Scan for the cell matching the given text and deliver its [x, y] coordinate at center. 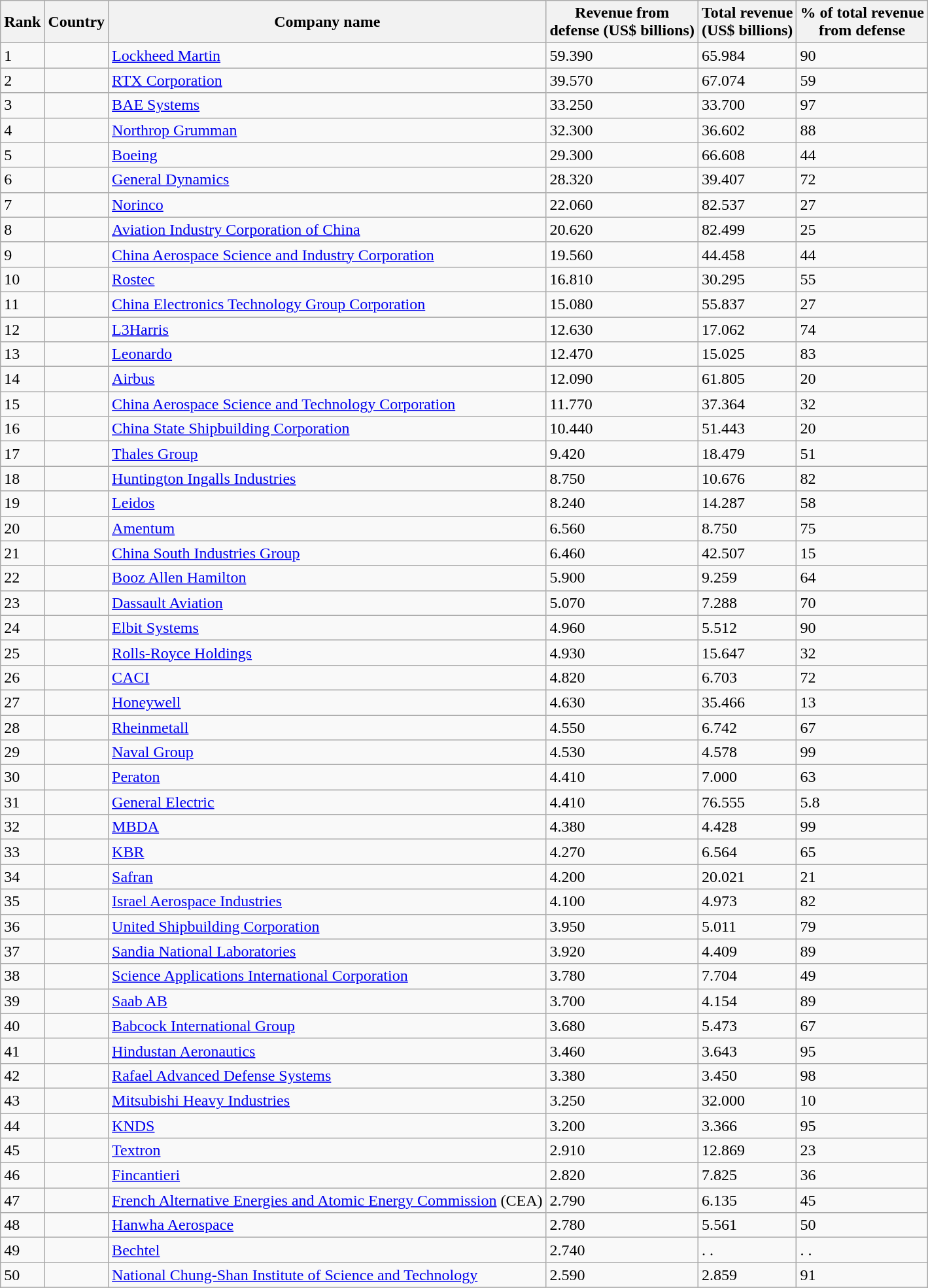
United Shipbuilding Corporation [327, 926]
3.250 [622, 1100]
28.320 [622, 180]
37 [22, 951]
39.570 [622, 80]
Honeywell [327, 702]
35.466 [747, 702]
19 [22, 503]
58 [862, 503]
29.300 [622, 155]
5.900 [622, 578]
Lockheed Martin [327, 56]
6.564 [747, 852]
2.859 [747, 1275]
Babcock International Group [327, 1026]
Rolls-Royce Holdings [327, 652]
59.390 [622, 56]
RTX Corporation [327, 80]
Total revenue(US$ billions) [747, 22]
33.700 [747, 105]
22.060 [622, 205]
26 [22, 677]
79 [862, 926]
7.000 [747, 777]
4.960 [622, 628]
63 [862, 777]
41 [22, 1051]
Rostec [327, 279]
9 [22, 254]
9.420 [622, 454]
31 [22, 802]
Textron [327, 1151]
Elbit Systems [327, 628]
Country [77, 22]
97 [862, 105]
Dassault Aviation [327, 603]
47 [22, 1200]
5.473 [747, 1026]
3 [22, 105]
2 [22, 80]
General Dynamics [327, 180]
82.537 [747, 205]
6.742 [747, 728]
Revenue from defense (US$ billions) [622, 22]
34 [22, 877]
40 [22, 1026]
Company name [327, 22]
7.825 [747, 1176]
3.460 [622, 1051]
9.259 [747, 578]
33.250 [622, 105]
67.074 [747, 80]
38 [22, 976]
Amentum [327, 528]
Bechtel [327, 1250]
70 [862, 603]
10.676 [747, 479]
3.780 [622, 976]
4.428 [747, 827]
China Aerospace Science and Industry Corporation [327, 254]
National Chung-Shan Institute of Science and Technology [327, 1275]
32.000 [747, 1100]
Aviation Industry Corporation of China [327, 229]
6.135 [747, 1200]
65 [862, 852]
30 [22, 777]
4.380 [622, 827]
BAE Systems [327, 105]
Northrop Grumman [327, 130]
42 [22, 1076]
20.021 [747, 877]
46 [22, 1176]
Hanwha Aerospace [327, 1225]
29 [22, 753]
55 [862, 279]
Boeing [327, 155]
Safran [327, 877]
15.080 [622, 304]
65.984 [747, 56]
42.507 [747, 553]
10.440 [622, 429]
4.630 [622, 702]
Rheinmetall [327, 728]
4.820 [622, 677]
4.100 [622, 902]
5 [22, 155]
CACI [327, 677]
6.460 [622, 553]
44.458 [747, 254]
91 [862, 1275]
2.910 [622, 1151]
4.530 [622, 753]
61.805 [747, 379]
37.364 [747, 404]
74 [862, 329]
3.950 [622, 926]
China South Industries Group [327, 553]
5.512 [747, 628]
Huntington Ingalls Industries [327, 479]
59 [862, 80]
33 [22, 852]
Leidos [327, 503]
16.810 [622, 279]
20.620 [622, 229]
7 [22, 205]
24 [22, 628]
18 [22, 479]
7.288 [747, 603]
82.499 [747, 229]
3.450 [747, 1076]
3.700 [622, 1001]
30.295 [747, 279]
11 [22, 304]
MBDA [327, 827]
% of total revenuefrom defense [862, 22]
French Alternative Energies and Atomic Energy Commission (CEA) [327, 1200]
55.837 [747, 304]
39.407 [747, 180]
4 [22, 130]
5.070 [622, 603]
75 [862, 528]
17.062 [747, 329]
8.240 [622, 503]
17 [22, 454]
Leonardo [327, 354]
Norinco [327, 205]
4.154 [747, 1001]
66.608 [747, 155]
L3Harris [327, 329]
4.578 [747, 753]
12.090 [622, 379]
3.380 [622, 1076]
General Electric [327, 802]
6.703 [747, 677]
12.869 [747, 1151]
76.555 [747, 802]
14 [22, 379]
Airbus [327, 379]
32.300 [622, 130]
Naval Group [327, 753]
Rafael Advanced Defense Systems [327, 1076]
39 [22, 1001]
6 [22, 180]
12.630 [622, 329]
Hindustan Aeronautics [327, 1051]
28 [22, 728]
3.643 [747, 1051]
19.560 [622, 254]
83 [862, 354]
3.920 [622, 951]
11.770 [622, 404]
22 [22, 578]
5.011 [747, 926]
Thales Group [327, 454]
43 [22, 1100]
16 [22, 429]
KNDS [327, 1125]
4.973 [747, 902]
Booz Allen Hamilton [327, 578]
15.647 [747, 652]
China Electronics Technology Group Corporation [327, 304]
Science Applications International Corporation [327, 976]
Israel Aerospace Industries [327, 902]
98 [862, 1076]
48 [22, 1225]
Rank [22, 22]
China Aerospace Science and Technology Corporation [327, 404]
4.200 [622, 877]
Fincantieri [327, 1176]
15.025 [747, 354]
Saab AB [327, 1001]
3.200 [622, 1125]
7.704 [747, 976]
Sandia National Laboratories [327, 951]
China State Shipbuilding Corporation [327, 429]
Mitsubishi Heavy Industries [327, 1100]
2.820 [622, 1176]
51 [862, 454]
8 [22, 229]
88 [862, 130]
64 [862, 578]
18.479 [747, 454]
4.930 [622, 652]
3.680 [622, 1026]
5.8 [862, 802]
51.443 [747, 429]
1 [22, 56]
36.602 [747, 130]
6.560 [622, 528]
2.780 [622, 1225]
2.790 [622, 1200]
14.287 [747, 503]
2.740 [622, 1250]
4.550 [622, 728]
12.470 [622, 354]
35 [22, 902]
Peraton [327, 777]
3.366 [747, 1125]
5.561 [747, 1225]
4.409 [747, 951]
12 [22, 329]
KBR [327, 852]
2.590 [622, 1275]
4.270 [622, 852]
